Determine the (X, Y) coordinate at the center of the cell enclosing the given text.  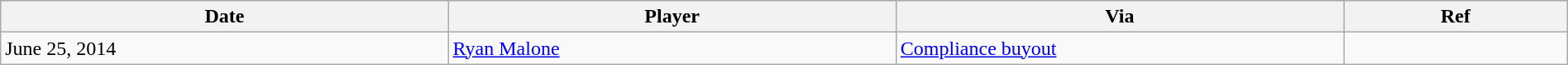
Ryan Malone (672, 48)
Ref (1456, 17)
Player (672, 17)
Via (1120, 17)
June 25, 2014 (225, 48)
Compliance buyout (1120, 48)
Date (225, 17)
